Provide the [x, y] coordinate of the cell's center where the given text is located.  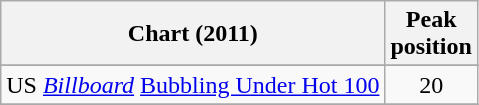
Peakposition [431, 34]
20 [431, 85]
Chart (2011) [193, 34]
US Billboard Bubbling Under Hot 100 [193, 85]
